Capture the cell that displays the provided text and extract its [X, Y] central coordinate. 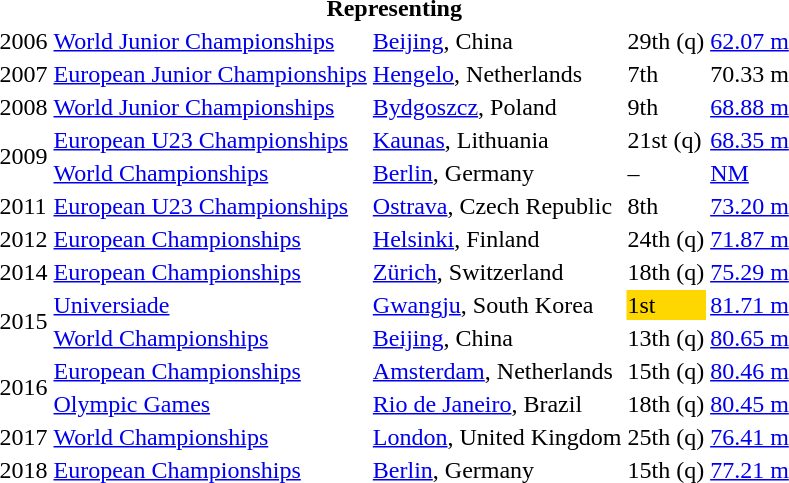
European Junior Championships [210, 74]
– [666, 173]
London, United Kingdom [497, 437]
Hengelo, Netherlands [497, 74]
Universiade [210, 305]
15th (q) [666, 371]
Berlin, Germany [497, 173]
24th (q) [666, 239]
Bydgoszcz, Poland [497, 107]
Kaunas, Lithuania [497, 140]
Helsinki, Finland [497, 239]
7th [666, 74]
Amsterdam, Netherlands [497, 371]
Ostrava, Czech Republic [497, 206]
29th (q) [666, 41]
Zürich, Switzerland [497, 272]
21st (q) [666, 140]
1st [666, 305]
Gwangju, South Korea [497, 305]
Olympic Games [210, 404]
13th (q) [666, 338]
9th [666, 107]
Rio de Janeiro, Brazil [497, 404]
25th (q) [666, 437]
8th [666, 206]
